From the cell containing the given text, extract its center point as (X, Y) coordinate. 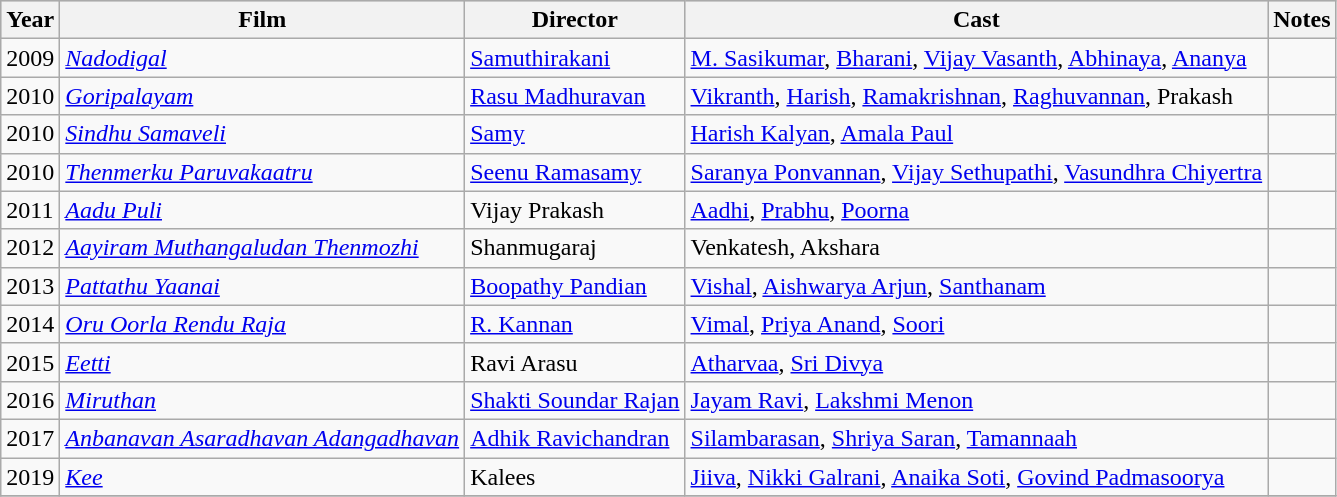
Aadu Puli (262, 210)
2013 (30, 286)
Shakti Soundar Rajan (575, 400)
Adhik Ravichandran (575, 438)
Jiiva, Nikki Galrani, Anaika Soti, Govind Padmasoorya (976, 477)
Vikranth, Harish, Ramakrishnan, Raghuvannan, Prakash (976, 96)
2017 (30, 438)
Rasu Madhuravan (575, 96)
2015 (30, 362)
Vimal, Priya Anand, Soori (976, 324)
Boopathy Pandian (575, 286)
Harish Kalyan, Amala Paul (976, 134)
Kee (262, 477)
2016 (30, 400)
2012 (30, 248)
Shanmugaraj (575, 248)
Ravi Arasu (575, 362)
Sindhu Samaveli (262, 134)
Vishal, Aishwarya Arjun, Santhanam (976, 286)
2011 (30, 210)
2009 (30, 58)
Year (30, 20)
Nadodigal (262, 58)
Jayam Ravi, Lakshmi Menon (976, 400)
Goripalayam (262, 96)
Cast (976, 20)
Samy (575, 134)
Notes (1302, 20)
Thenmerku Paruvakaatru (262, 172)
Aayiram Muthangaludan Thenmozhi (262, 248)
Silambarasan, Shriya Saran, Tamannaah (976, 438)
R. Kannan (575, 324)
Seenu Ramasamy (575, 172)
Samuthirakani (575, 58)
Director (575, 20)
Oru Oorla Rendu Raja (262, 324)
Kalees (575, 477)
2019 (30, 477)
Atharvaa, Sri Divya (976, 362)
M. Sasikumar, Bharani, Vijay Vasanth, Abhinaya, Ananya (976, 58)
Eetti (262, 362)
Aadhi, Prabhu, Poorna (976, 210)
Vijay Prakash (575, 210)
Miruthan (262, 400)
Saranya Ponvannan, Vijay Sethupathi, Vasundhra Chiyertra (976, 172)
Film (262, 20)
Anbanavan Asaradhavan Adangadhavan (262, 438)
2014 (30, 324)
Venkatesh, Akshara (976, 248)
Pattathu Yaanai (262, 286)
